Determine the [X, Y] coordinate at the center of the cell enclosing the given text.  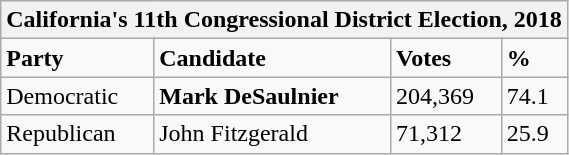
Democratic [78, 96]
71,312 [446, 134]
Party [78, 58]
% [534, 58]
Mark DeSaulnier [272, 96]
John Fitzgerald [272, 134]
Votes [446, 58]
Candidate [272, 58]
25.9 [534, 134]
74.1 [534, 96]
204,369 [446, 96]
Republican [78, 134]
California's 11th Congressional District Election, 2018 [284, 20]
